Extract the [x, y] coordinate from the center of the cell holding the provided text.  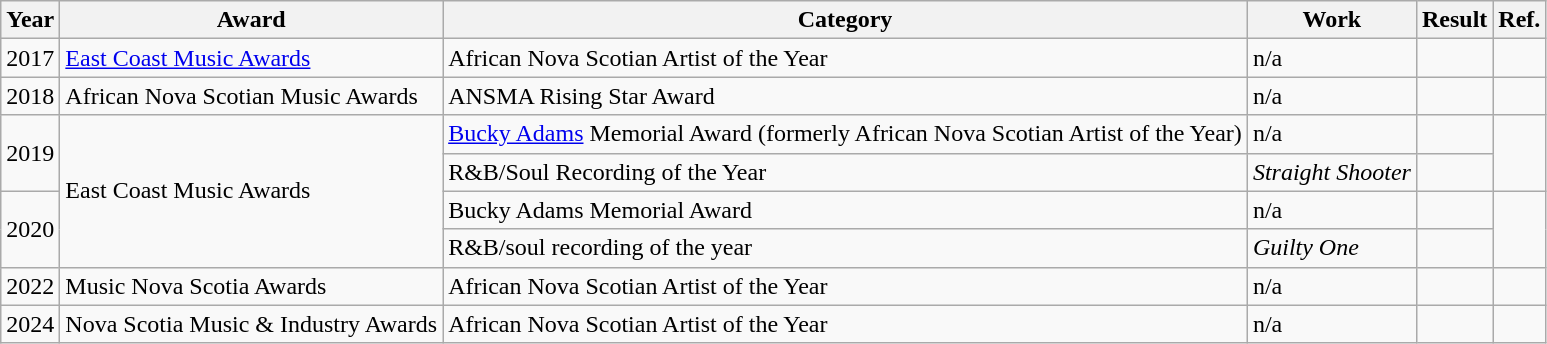
Straight Shooter [1332, 172]
Bucky Adams Memorial Award [846, 210]
Nova Scotia Music & Industry Awards [252, 324]
2022 [30, 286]
2018 [30, 96]
Year [30, 20]
Work [1332, 20]
Ref. [1520, 20]
ANSMA Rising Star Award [846, 96]
Result [1454, 20]
Bucky Adams Memorial Award (formerly African Nova Scotian Artist of the Year) [846, 134]
African Nova Scotian Music Awards [252, 96]
2024 [30, 324]
R&B/soul recording of the year [846, 248]
R&B/Soul Recording of the Year [846, 172]
Category [846, 20]
2017 [30, 58]
Award [252, 20]
2020 [30, 229]
Guilty One [1332, 248]
Music Nova Scotia Awards [252, 286]
2019 [30, 153]
